Locate the cell with the specified text and output its (x, y) center coordinate. 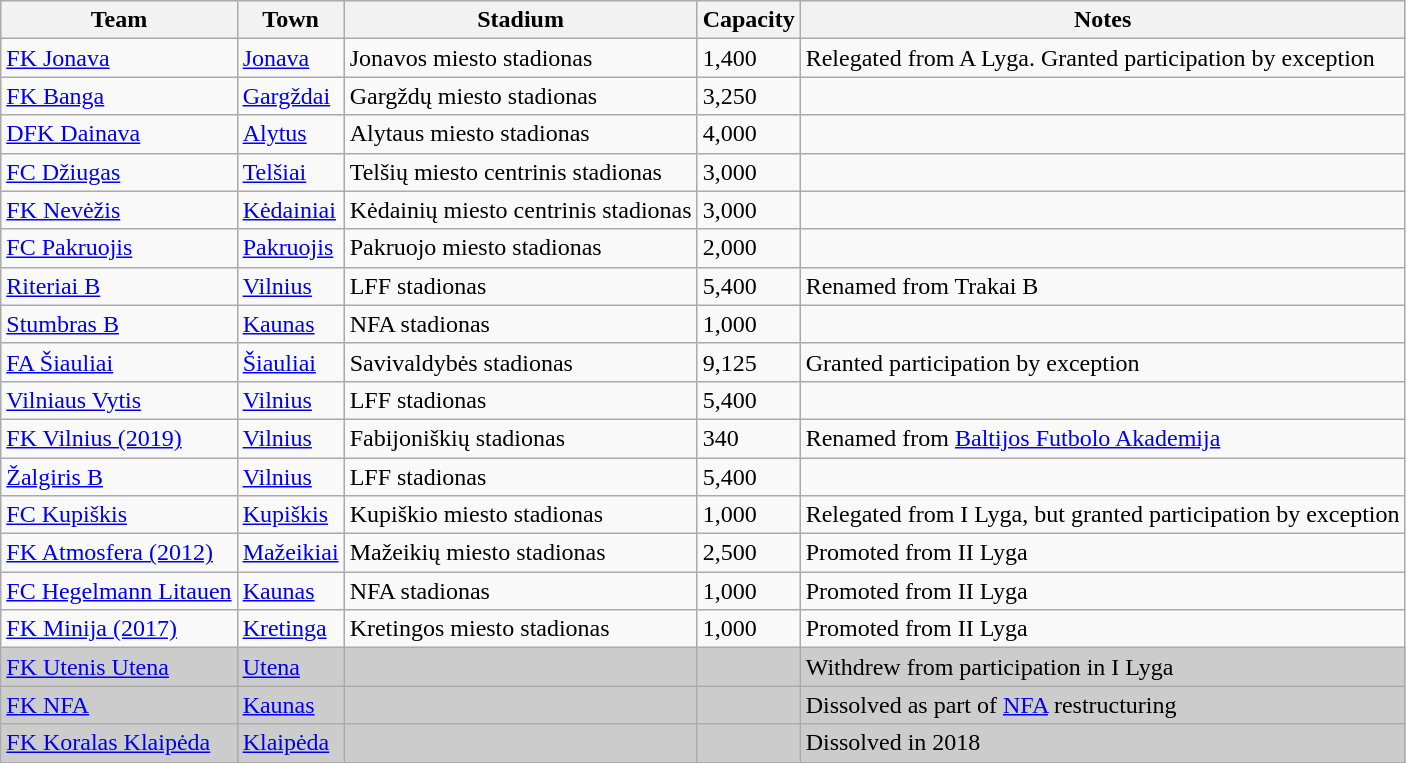
Savivaldybės stadionas (520, 362)
FC Pakruojis (119, 248)
Dissolved as part of NFA restructuring (1102, 705)
Kupiškio miesto stadionas (520, 515)
Gargždų miesto stadionas (520, 96)
Renamed from Baltijos Futbolo Akademija (1102, 438)
Town (290, 20)
Alytaus miesto stadionas (520, 134)
Alytus (290, 134)
Žalgiris B (119, 477)
Utena (290, 667)
Relegated from A Lyga. Granted participation by exception (1102, 58)
4,000 (748, 134)
Stadium (520, 20)
FA Šiauliai (119, 362)
2,000 (748, 248)
Team (119, 20)
Vilniaus Vytis (119, 400)
Renamed from Trakai B (1102, 286)
Jonava (290, 58)
FK Jonava (119, 58)
Jonavos miesto stadionas (520, 58)
3,250 (748, 96)
Fabijoniškių stadionas (520, 438)
9,125 (748, 362)
Kretinga (290, 629)
1,400 (748, 58)
Mažeikių miesto stadionas (520, 553)
Relegated from I Lyga, but granted participation by exception (1102, 515)
Gargždai (290, 96)
Klaipėda (290, 743)
Pakruojis (290, 248)
Stumbras B (119, 324)
FK Vilnius (2019) (119, 438)
FK Minija (2017) (119, 629)
Kupiškis (290, 515)
Dissolved in 2018 (1102, 743)
Kėdainių miesto centrinis stadionas (520, 210)
DFK Dainava (119, 134)
Kretingos miesto stadionas (520, 629)
2,500 (748, 553)
FK Banga (119, 96)
Mažeikiai (290, 553)
Telšiai (290, 172)
FC Kupiškis (119, 515)
Riteriai B (119, 286)
Granted participation by exception (1102, 362)
Notes (1102, 20)
Telšių miesto centrinis stadionas (520, 172)
Kėdainiai (290, 210)
FK Nevėžis (119, 210)
FK Koralas Klaipėda (119, 743)
340 (748, 438)
FK NFA (119, 705)
FC Džiugas (119, 172)
FC Hegelmann Litauen (119, 591)
Capacity (748, 20)
FK Utenis Utena (119, 667)
Pakruojo miesto stadionas (520, 248)
Withdrew from participation in I Lyga (1102, 667)
Šiauliai (290, 362)
FK Atmosfera (2012) (119, 553)
